Identify which cell holds the provided text, then report its [x, y] central coordinate. 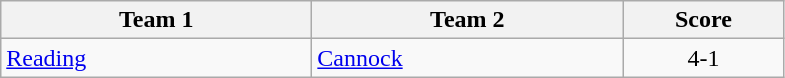
Team 1 [156, 20]
Reading [156, 58]
Cannock [468, 58]
Score [704, 20]
4-1 [704, 58]
Team 2 [468, 20]
